Find where the given text appears and provide that cell's center as [x, y] coordinate. 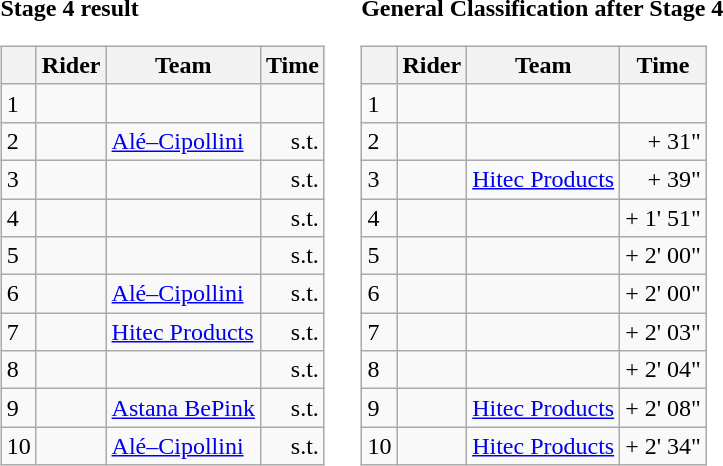
+ 39" [664, 179]
+ 2' 34" [664, 446]
+ 31" [664, 141]
+ 2' 03" [664, 332]
+ 1' 51" [664, 217]
+ 2' 04" [664, 370]
+ 2' 08" [664, 408]
Astana BePink [183, 408]
